Provide the [X, Y] coordinate of the cell's center where the given text is located.  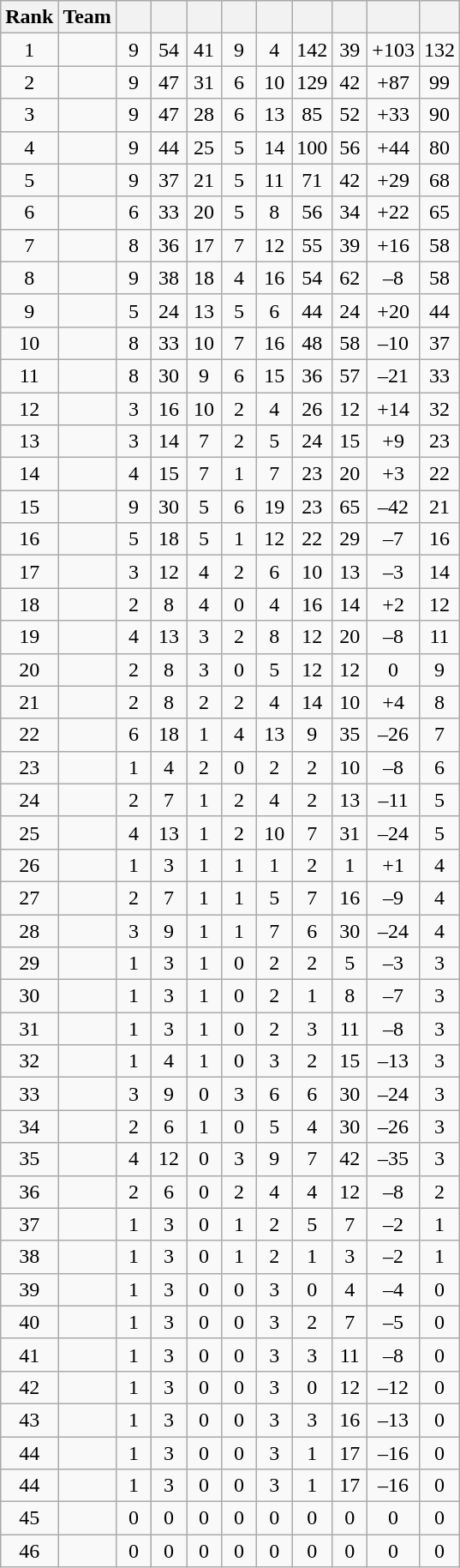
100 [312, 147]
–42 [394, 507]
Rank [29, 17]
57 [349, 375]
+2 [394, 604]
99 [439, 82]
+20 [394, 310]
43 [29, 1420]
+44 [394, 147]
62 [349, 278]
48 [312, 343]
–12 [394, 1387]
+22 [394, 213]
80 [439, 147]
+33 [394, 115]
40 [29, 1322]
+9 [394, 442]
132 [439, 50]
–35 [394, 1159]
85 [312, 115]
Team [87, 17]
90 [439, 115]
129 [312, 82]
+1 [394, 865]
–9 [394, 898]
+4 [394, 702]
+29 [394, 180]
–21 [394, 375]
45 [29, 1518]
46 [29, 1551]
+14 [394, 409]
52 [349, 115]
+16 [394, 245]
27 [29, 898]
+103 [394, 50]
–11 [394, 800]
–4 [394, 1289]
68 [439, 180]
+87 [394, 82]
–5 [394, 1322]
+3 [394, 474]
55 [312, 245]
142 [312, 50]
71 [312, 180]
–10 [394, 343]
